Capture the cell that displays the provided text and extract its (x, y) central coordinate. 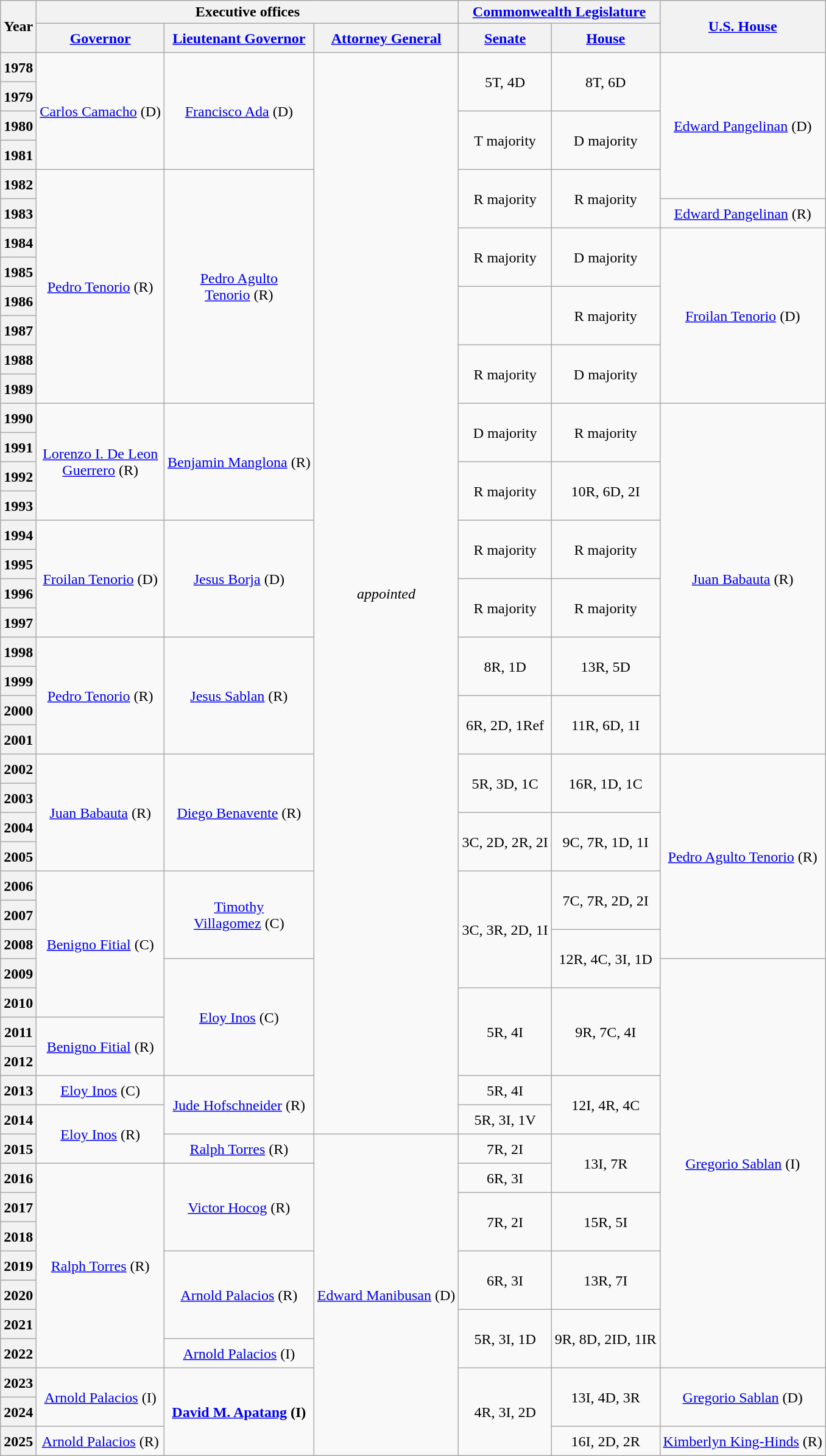
2003 (18, 798)
2023 (18, 1383)
TimothyVillagomez (C) (239, 915)
1983 (18, 214)
2010 (18, 1003)
6R, 2D, 1Ref (505, 725)
1982 (18, 185)
Victor Hocog (R) (239, 1208)
Lieutenant Governor (239, 38)
Edward Manibusan (D) (386, 1295)
13R, 7I (605, 1281)
1988 (18, 360)
Jesus Borja (D) (239, 579)
Jude Hofschneider (R) (239, 1105)
1999 (18, 681)
Eloy Inos (R) (101, 1134)
1979 (18, 97)
2019 (18, 1266)
2017 (18, 1208)
1978 (18, 68)
Edward Pangelinan (R) (743, 214)
2001 (18, 740)
1996 (18, 594)
2005 (18, 857)
5T, 4D (505, 82)
1993 (18, 506)
8R, 1D (505, 667)
2007 (18, 915)
1980 (18, 126)
Attorney General (386, 38)
Pedro Agulto Tenorio (R) (743, 857)
8T, 6D (605, 82)
5R, 3D, 1C (505, 784)
5R, 3I, 1V (505, 1120)
U.S. House (743, 27)
12R, 4C, 3I, 1D (605, 959)
2012 (18, 1061)
10R, 6D, 2I (605, 491)
2020 (18, 1295)
2025 (18, 1441)
Benigno Fitial (C) (101, 944)
9R, 8D, 2ID, 1IR (605, 1339)
appointed (386, 594)
16R, 1D, 1C (605, 784)
16I, 2D, 2R (605, 1441)
1995 (18, 564)
2009 (18, 974)
Diego Benavente (R) (239, 813)
2018 (18, 1237)
3C, 3R, 2D, 1I (505, 930)
1986 (18, 301)
2000 (18, 711)
9R, 7C, 4I (605, 1032)
1989 (18, 389)
4R, 3I, 2D (505, 1412)
2021 (18, 1324)
2015 (18, 1149)
13R, 5D (605, 667)
2011 (18, 1032)
Kimberlyn King-Hinds (R) (743, 1441)
Senate (505, 38)
13I, 7R (605, 1164)
Benjamin Manglona (R) (239, 462)
2022 (18, 1354)
13I, 4D, 3R (605, 1398)
1987 (18, 331)
2014 (18, 1120)
2024 (18, 1412)
2016 (18, 1178)
David M. Apatang (I) (239, 1412)
2008 (18, 944)
1981 (18, 155)
Gregorio Sablan (D) (743, 1398)
Francisco Ada (D) (239, 111)
1994 (18, 535)
3C, 2D, 2R, 2I (505, 842)
1997 (18, 623)
1985 (18, 272)
1992 (18, 477)
Edward Pangelinan (D) (743, 126)
House (605, 38)
Year (18, 27)
7C, 7R, 2D, 2I (605, 901)
Governor (101, 38)
Pedro AgultoTenorio (R) (239, 287)
Lorenzo I. De LeonGuerrero (R) (101, 462)
1984 (18, 243)
1990 (18, 418)
1998 (18, 652)
T majority (505, 141)
15R, 5I (605, 1222)
11R, 6D, 1I (605, 725)
Gregorio Sablan (I) (743, 1164)
2004 (18, 828)
Carlos Camacho (D) (101, 111)
2006 (18, 886)
2013 (18, 1091)
Jesus Sablan (R) (239, 696)
Executive offices (247, 12)
12I, 4R, 4C (605, 1105)
1991 (18, 448)
2002 (18, 769)
5R, 3I, 1D (505, 1339)
Benigno Fitial (R) (101, 1047)
Commonwealth Legislature (559, 12)
9C, 7R, 1D, 1I (605, 842)
